Search for the cell housing the specified text and yield its [x, y] center coordinate. 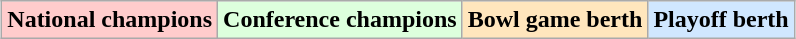
Bowl game berth [555, 20]
Playoff berth [721, 20]
National champions [110, 20]
Conference champions [340, 20]
